Output the (x, y) coordinate of the center of the cell containing the given text.  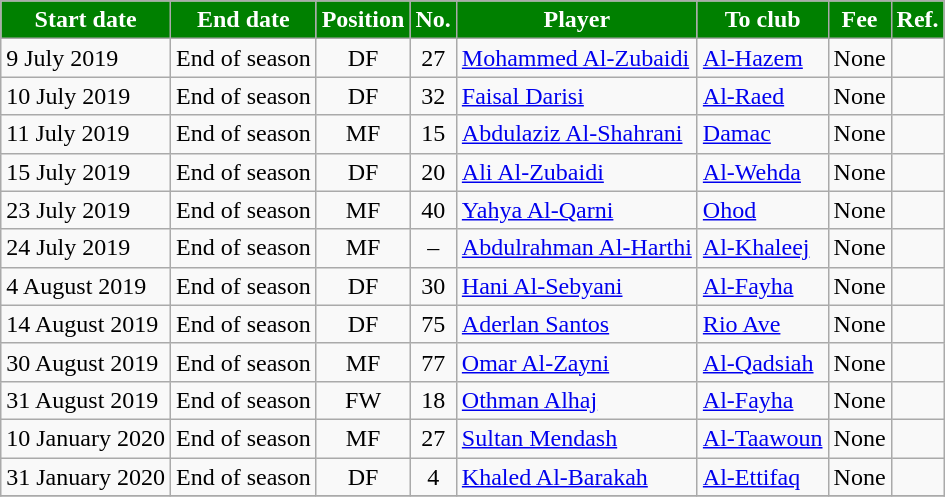
Al-Wehda (762, 172)
40 (433, 210)
30 (433, 286)
31 August 2019 (86, 400)
14 August 2019 (86, 324)
Damac (762, 134)
Aderlan Santos (576, 324)
9 July 2019 (86, 58)
Al-Taawoun (762, 438)
Yahya Al-Qarni (576, 210)
Khaled Al-Barakah (576, 477)
32 (433, 96)
Mohammed Al-Zubaidi (576, 58)
Position (363, 20)
Start date (86, 20)
Faisal Darisi (576, 96)
Al-Hazem (762, 58)
24 July 2019 (86, 248)
11 July 2019 (86, 134)
No. (433, 20)
18 (433, 400)
77 (433, 362)
Rio Ave (762, 324)
75 (433, 324)
20 (433, 172)
Player (576, 20)
Al-Qadsiah (762, 362)
15 July 2019 (86, 172)
10 July 2019 (86, 96)
Ohod (762, 210)
Al-Khaleej (762, 248)
23 July 2019 (86, 210)
Fee (860, 20)
10 January 2020 (86, 438)
31 January 2020 (86, 477)
Ali Al-Zubaidi (576, 172)
Othman Alhaj (576, 400)
Al-Raed (762, 96)
Al-Ettifaq (762, 477)
Abdulrahman Al-Harthi (576, 248)
Abdulaziz Al-Shahrani (576, 134)
Ref. (918, 20)
End date (243, 20)
15 (433, 134)
FW (363, 400)
4 August 2019 (86, 286)
Omar Al-Zayni (576, 362)
4 (433, 477)
Hani Al-Sebyani (576, 286)
30 August 2019 (86, 362)
To club (762, 20)
– (433, 248)
Sultan Mendash (576, 438)
